Detect which cell encompasses the target text, then output its (x, y) center coordinate. 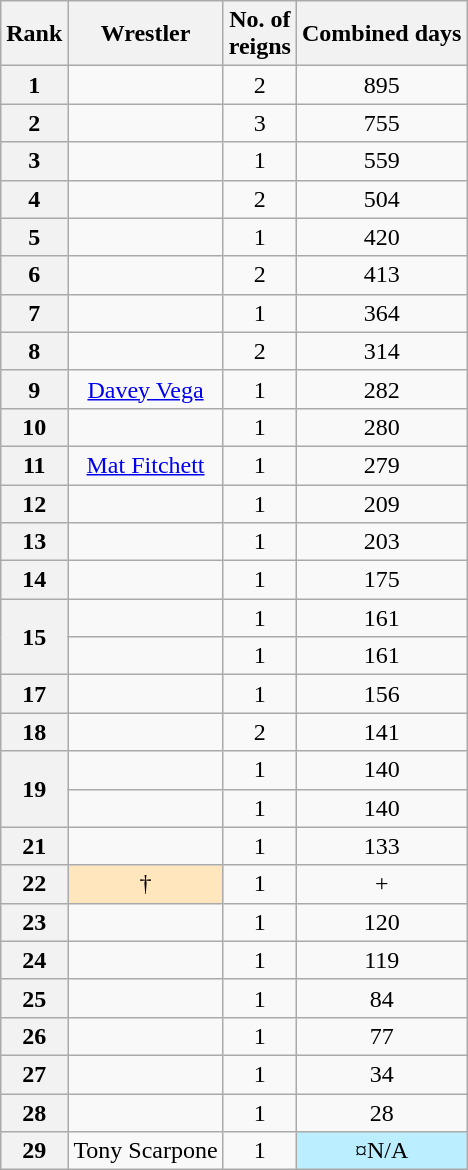
175 (381, 580)
279 (381, 465)
9 (34, 389)
34 (381, 1074)
4 (34, 199)
14 (34, 580)
413 (381, 275)
12 (34, 503)
Rank (34, 34)
203 (381, 542)
133 (381, 846)
120 (381, 922)
Mat Fitchett (146, 465)
24 (34, 960)
5 (34, 237)
23 (34, 922)
559 (381, 161)
314 (381, 351)
7 (34, 313)
755 (381, 123)
+ (381, 884)
22 (34, 884)
8 (34, 351)
209 (381, 503)
13 (34, 542)
280 (381, 427)
17 (34, 694)
25 (34, 998)
141 (381, 732)
84 (381, 998)
504 (381, 199)
Wrestler (146, 34)
11 (34, 465)
156 (381, 694)
420 (381, 237)
27 (34, 1074)
895 (381, 85)
364 (381, 313)
No. ofreigns (260, 34)
19 (34, 789)
Davey Vega (146, 389)
77 (381, 1036)
15 (34, 637)
18 (34, 732)
26 (34, 1036)
6 (34, 275)
10 (34, 427)
29 (34, 1151)
¤N/A (381, 1151)
21 (34, 846)
119 (381, 960)
Tony Scarpone (146, 1151)
Combined days (381, 34)
† (146, 884)
282 (381, 389)
